From the cell containing the given text, extract its center point as (x, y) coordinate. 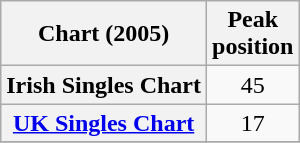
Irish Singles Chart (104, 85)
45 (253, 85)
Chart (2005) (104, 34)
17 (253, 123)
Peakposition (253, 34)
UK Singles Chart (104, 123)
